Detect which cell encompasses the target text, then output its [x, y] center coordinate. 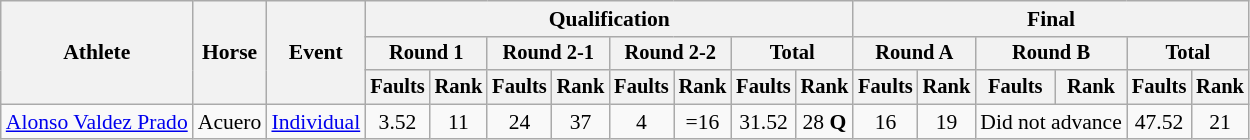
19 [947, 122]
Individual [316, 122]
Athlete [97, 52]
47.52 [1159, 122]
Round 2-2 [670, 54]
11 [459, 122]
Round A [914, 54]
28 Q [825, 122]
Round 2-1 [548, 54]
=16 [703, 122]
31.52 [763, 122]
4 [641, 122]
3.52 [397, 122]
16 [885, 122]
Acuero [230, 122]
Did not advance [1051, 122]
Round 1 [426, 54]
37 [581, 122]
Horse [230, 52]
Alonso Valdez Prado⁣ [97, 122]
21 [1220, 122]
Qualification [609, 19]
Round B [1051, 54]
Event [316, 52]
24 [519, 122]
Final [1051, 19]
